Provide the (x, y) coordinate of the cell's center where the given text is located.  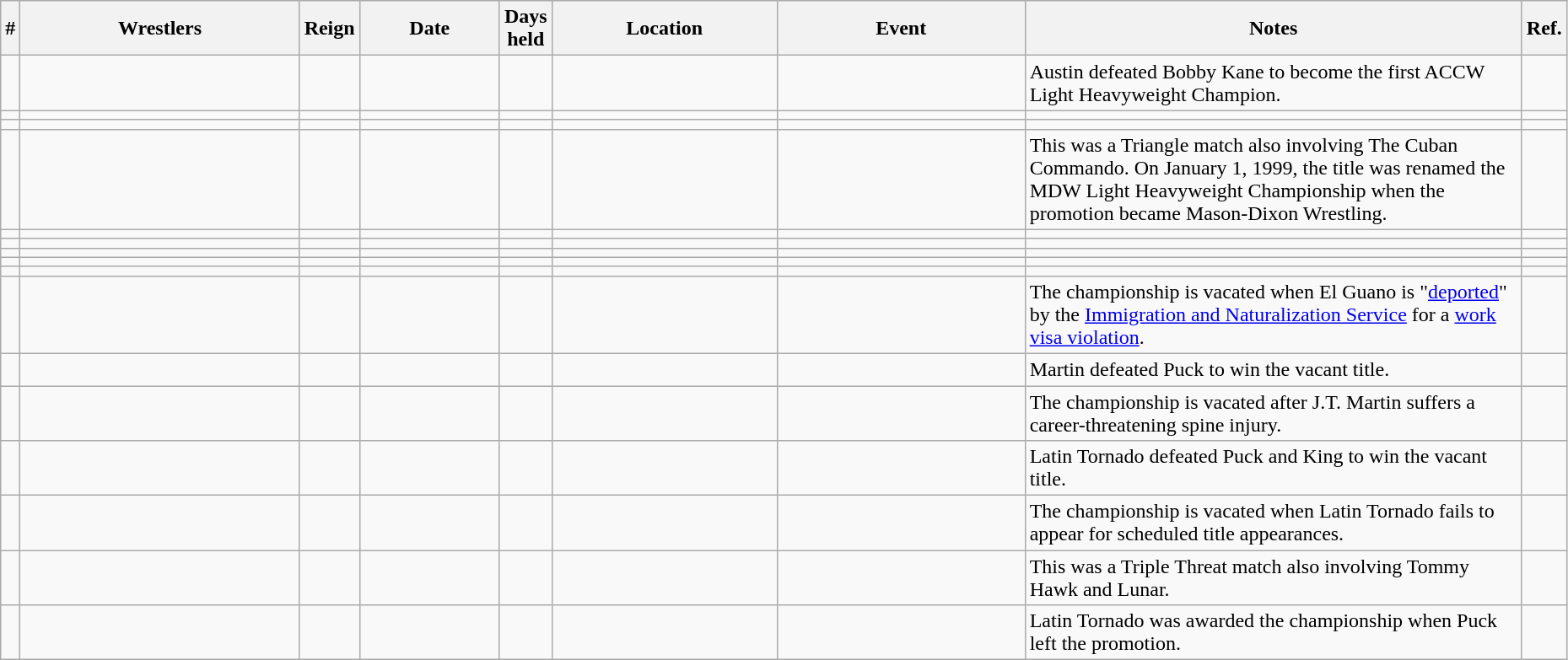
Ref. (1544, 29)
Date (429, 29)
This was a Triple Threat match also involving Tommy Hawk and Lunar. (1274, 578)
Latin Tornado was awarded the championship when Puck left the promotion. (1274, 632)
The championship is vacated when Latin Tornado fails to appear for scheduled title appearances. (1274, 523)
The championship is vacated when El Guano is "deported" by the Immigration and Naturalization Service for a work visa violation. (1274, 314)
Location (665, 29)
Latin Tornado defeated Puck and King to win the vacant title. (1274, 469)
Reign (329, 29)
Notes (1274, 29)
Event (901, 29)
Austin defeated Bobby Kane to become the first ACCW Light Heavyweight Champion. (1274, 83)
The championship is vacated after J.T. Martin suffers a career-threatening spine injury. (1274, 413)
Daysheld (525, 29)
Martin defeated Puck to win the vacant title. (1274, 369)
Wrestlers (160, 29)
# (10, 29)
